Extract the (X, Y) coordinate from the center of the cell holding the provided text.  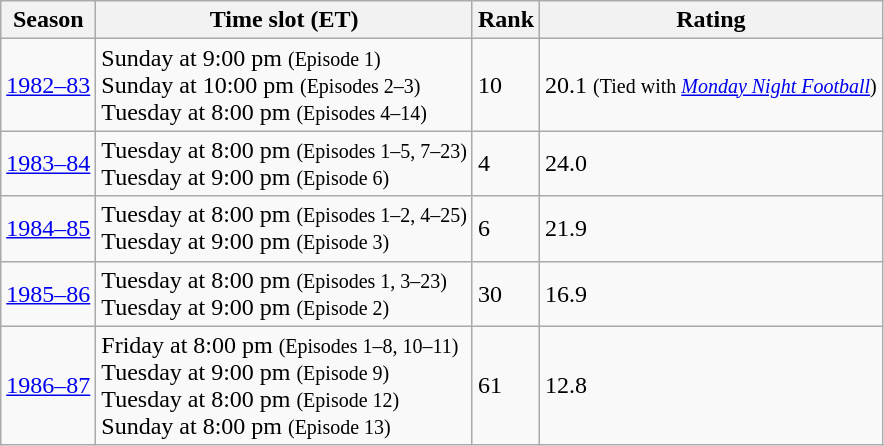
12.8 (712, 386)
Rating (712, 20)
Season (48, 20)
1983–84 (48, 164)
30 (506, 294)
Tuesday at 8:00 pm (Episodes 1, 3–23)Tuesday at 9:00 pm (Episode 2) (284, 294)
4 (506, 164)
Tuesday at 8:00 pm (Episodes 1–5, 7–23)Tuesday at 9:00 pm (Episode 6) (284, 164)
21.9 (712, 228)
61 (506, 386)
1986–87 (48, 386)
Friday at 8:00 pm (Episodes 1–8, 10–11)Tuesday at 9:00 pm (Episode 9)Tuesday at 8:00 pm (Episode 12)Sunday at 8:00 pm (Episode 13) (284, 386)
1984–85 (48, 228)
20.1 (Tied with Monday Night Football) (712, 85)
1985–86 (48, 294)
10 (506, 85)
24.0 (712, 164)
Sunday at 9:00 pm (Episode 1)Sunday at 10:00 pm (Episodes 2–3)Tuesday at 8:00 pm (Episodes 4–14) (284, 85)
1982–83 (48, 85)
Rank (506, 20)
6 (506, 228)
16.9 (712, 294)
Tuesday at 8:00 pm (Episodes 1–2, 4–25)Tuesday at 9:00 pm (Episode 3) (284, 228)
Time slot (ET) (284, 20)
